Pinpoint the cell where the given text exists, returning its (X, Y) midpoint coordinate. 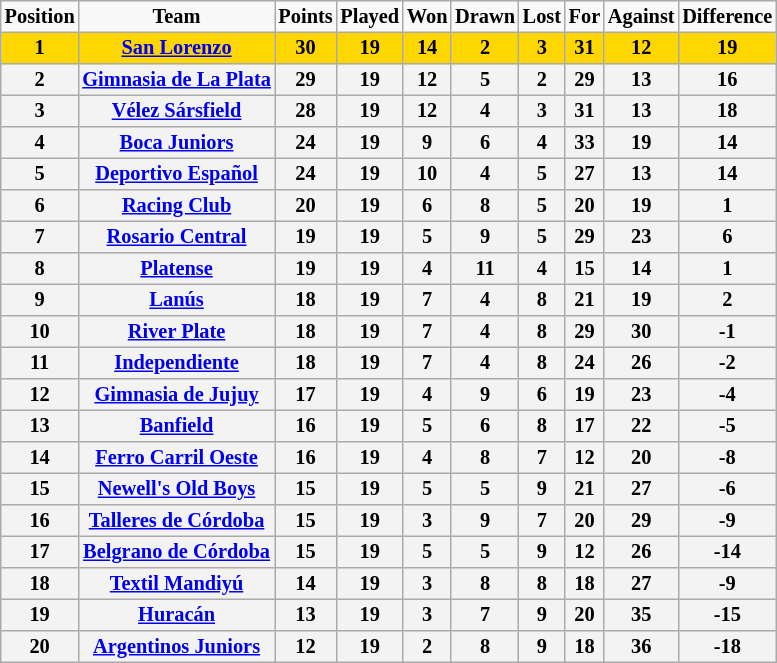
Points (306, 17)
Banfield (176, 426)
-2 (727, 363)
Ferro Carril Oeste (176, 458)
Difference (727, 17)
Platense (176, 269)
San Lorenzo (176, 48)
Gimnasia de Jujuy (176, 395)
Belgrano de Córdoba (176, 552)
33 (584, 143)
-1 (727, 332)
Lost (542, 17)
Argentinos Juniors (176, 647)
35 (641, 615)
Team (176, 17)
Racing Club (176, 206)
Played (370, 17)
-4 (727, 395)
Rosario Central (176, 237)
Boca Juniors (176, 143)
For (584, 17)
Drawn (485, 17)
River Plate (176, 332)
22 (641, 426)
Position (40, 17)
Newell's Old Boys (176, 489)
28 (306, 111)
Deportivo Español (176, 174)
Lanús (176, 300)
-14 (727, 552)
36 (641, 647)
Huracán (176, 615)
-5 (727, 426)
Talleres de Córdoba (176, 521)
-15 (727, 615)
Gimnasia de La Plata (176, 80)
Won (427, 17)
-18 (727, 647)
Vélez Sársfield (176, 111)
-6 (727, 489)
Textil Mandiyú (176, 584)
-8 (727, 458)
Against (641, 17)
Independiente (176, 363)
